From the cell containing the given text, extract its center point as [X, Y] coordinate. 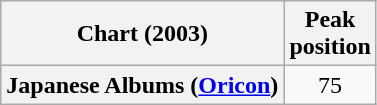
75 [330, 85]
Chart (2003) [142, 34]
Japanese Albums (Oricon) [142, 85]
Peakposition [330, 34]
